Return the [X, Y] coordinate for the center point of the cell that contains the specified text.  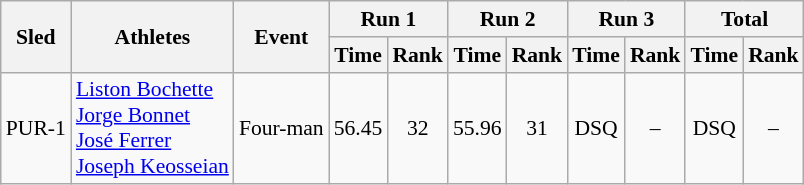
55.96 [478, 128]
Run 3 [626, 19]
Liston BochetteJorge BonnetJosé FerrerJoseph Keosseian [152, 128]
Run 1 [388, 19]
PUR-1 [36, 128]
Four-man [282, 128]
Event [282, 36]
32 [418, 128]
56.45 [358, 128]
Sled [36, 36]
Run 2 [508, 19]
31 [538, 128]
Athletes [152, 36]
Total [744, 19]
